Return the (x, y) coordinate for the center point of the cell that contains the specified text.  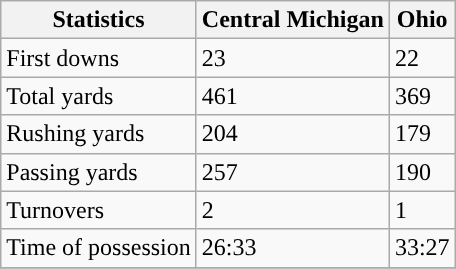
Turnovers (99, 210)
Central Michigan (292, 20)
Time of possession (99, 248)
190 (422, 172)
22 (422, 58)
Ohio (422, 20)
Rushing yards (99, 134)
461 (292, 96)
257 (292, 172)
Passing yards (99, 172)
23 (292, 58)
179 (422, 134)
First downs (99, 58)
33:27 (422, 248)
369 (422, 96)
1 (422, 210)
2 (292, 210)
Statistics (99, 20)
Total yards (99, 96)
204 (292, 134)
26:33 (292, 248)
